Identify which cell holds the provided text, then report its (X, Y) central coordinate. 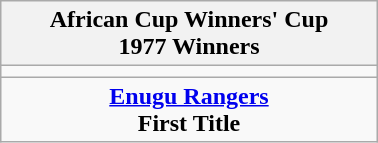
Enugu RangersFirst Title (189, 110)
African Cup Winners' Cup1977 Winners (189, 34)
